Pinpoint the cell where the given text exists, returning its [X, Y] midpoint coordinate. 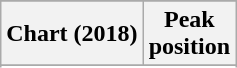
Peakposition [189, 34]
Chart (2018) [72, 34]
